Find where the given text appears and provide that cell's center as [x, y] coordinate. 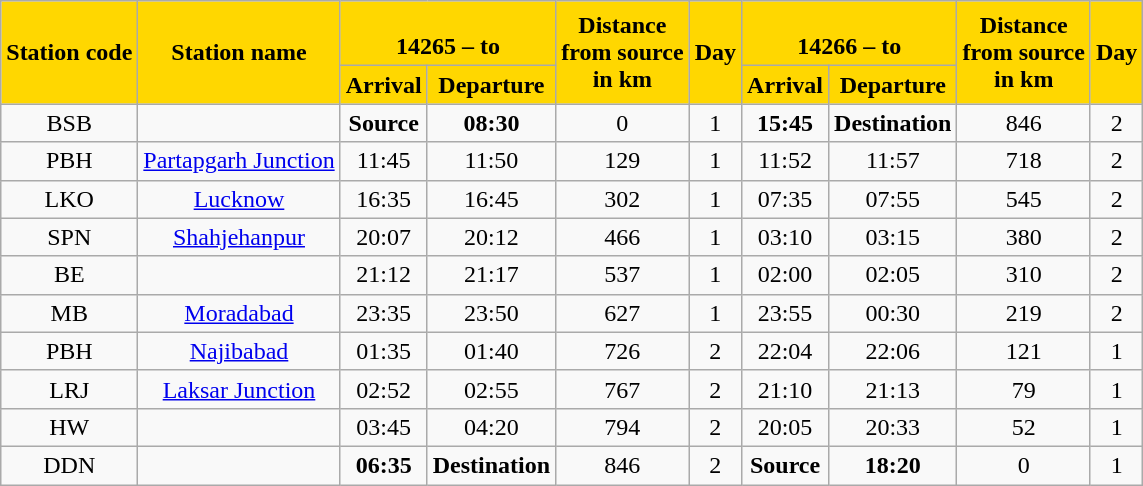
07:55 [893, 199]
02:05 [893, 275]
22:06 [893, 351]
16:35 [384, 199]
21:13 [893, 389]
537 [622, 275]
767 [622, 389]
04:20 [491, 427]
01:40 [491, 351]
20:05 [786, 427]
03:45 [384, 427]
DDN [70, 465]
06:35 [384, 465]
BSB [70, 123]
HW [70, 427]
627 [622, 313]
SPN [70, 237]
14265 – to [448, 34]
302 [622, 199]
Station name [239, 52]
Partapgarh Junction [239, 161]
LRJ [70, 389]
79 [1024, 389]
11:57 [893, 161]
08:30 [491, 123]
466 [622, 237]
16:45 [491, 199]
20:07 [384, 237]
718 [1024, 161]
Lucknow [239, 199]
01:35 [384, 351]
20:33 [893, 427]
Shahjehanpur [239, 237]
23:55 [786, 313]
03:15 [893, 237]
BE [70, 275]
23:35 [384, 313]
23:50 [491, 313]
52 [1024, 427]
21:12 [384, 275]
11:50 [491, 161]
18:20 [893, 465]
03:10 [786, 237]
LKO [70, 199]
11:52 [786, 161]
310 [1024, 275]
Laksar Junction [239, 389]
MB [70, 313]
Moradabad [239, 313]
02:52 [384, 389]
02:00 [786, 275]
129 [622, 161]
15:45 [786, 123]
380 [1024, 237]
Station code [70, 52]
121 [1024, 351]
21:17 [491, 275]
22:04 [786, 351]
21:10 [786, 389]
545 [1024, 199]
20:12 [491, 237]
14266 – to [850, 34]
00:30 [893, 313]
726 [622, 351]
794 [622, 427]
11:45 [384, 161]
219 [1024, 313]
Najibabad [239, 351]
02:55 [491, 389]
07:35 [786, 199]
